For the text-containing cell, return its midpoint in [X, Y] coordinate format. 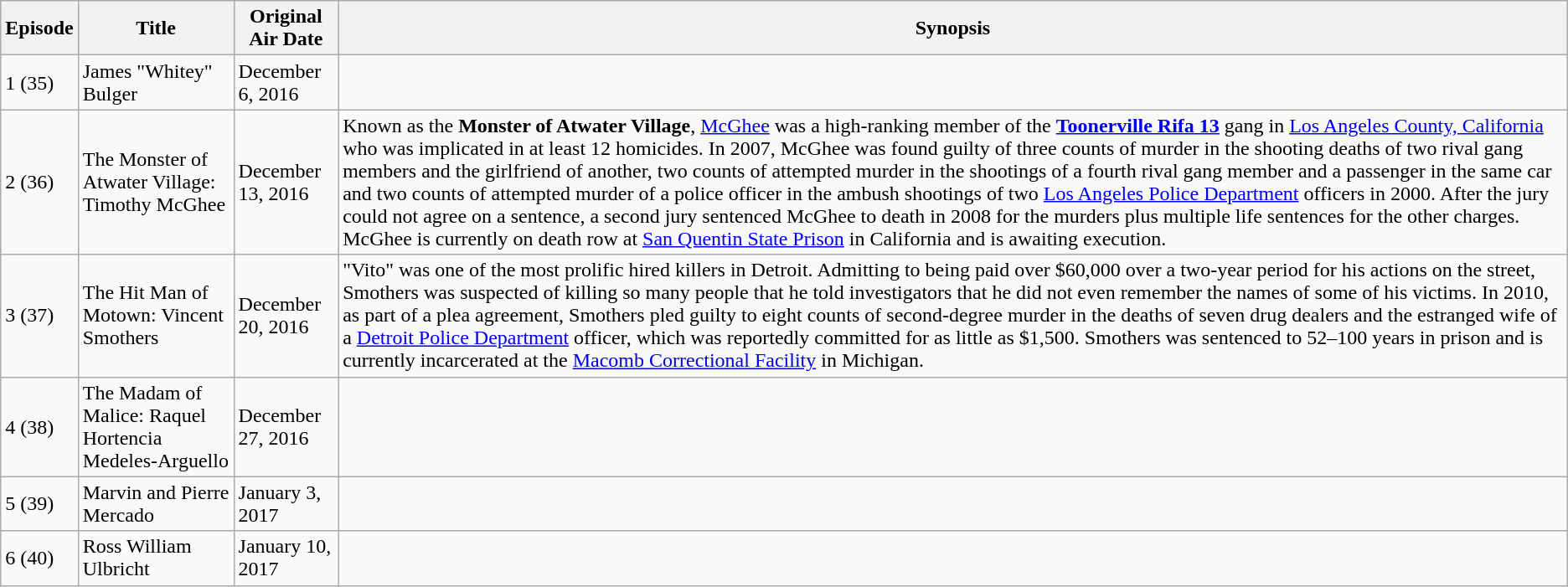
The Hit Man of Motown: Vincent Smothers [156, 316]
Synopsis [953, 28]
The Madam of Malice: Raquel Hortencia Medeles-Arguello [156, 427]
December 13, 2016 [286, 183]
Episode [39, 28]
The Monster of Atwater Village: Timothy McGhee [156, 183]
Original Air Date [286, 28]
December 27, 2016 [286, 427]
January 3, 2017 [286, 504]
4 (38) [39, 427]
1 (35) [39, 82]
Marvin and Pierre Mercado [156, 504]
Title [156, 28]
6 (40) [39, 558]
December 20, 2016 [286, 316]
2 (36) [39, 183]
December 6, 2016 [286, 82]
3 (37) [39, 316]
January 10, 2017 [286, 558]
James "Whitey" Bulger [156, 82]
5 (39) [39, 504]
Ross William Ulbricht [156, 558]
